Return [X, Y] of the center of cell containing provided text 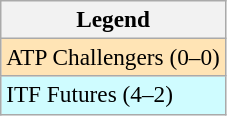
ITF Futures (4–2) [114, 95]
ATP Challengers (0–0) [114, 57]
Legend [114, 19]
